Detect which cell encompasses the target text, then output its (x, y) center coordinate. 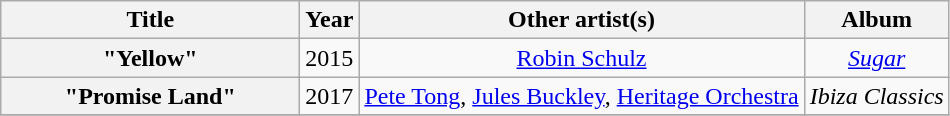
2015 (330, 58)
Year (330, 20)
Ibiza Classics (876, 96)
Sugar (876, 58)
2017 (330, 96)
Album (876, 20)
"Promise Land" (150, 96)
"Yellow" (150, 58)
Title (150, 20)
Pete Tong, Jules Buckley, Heritage Orchestra (582, 96)
Robin Schulz (582, 58)
Other artist(s) (582, 20)
